Return [X, Y] of the center of cell containing provided text 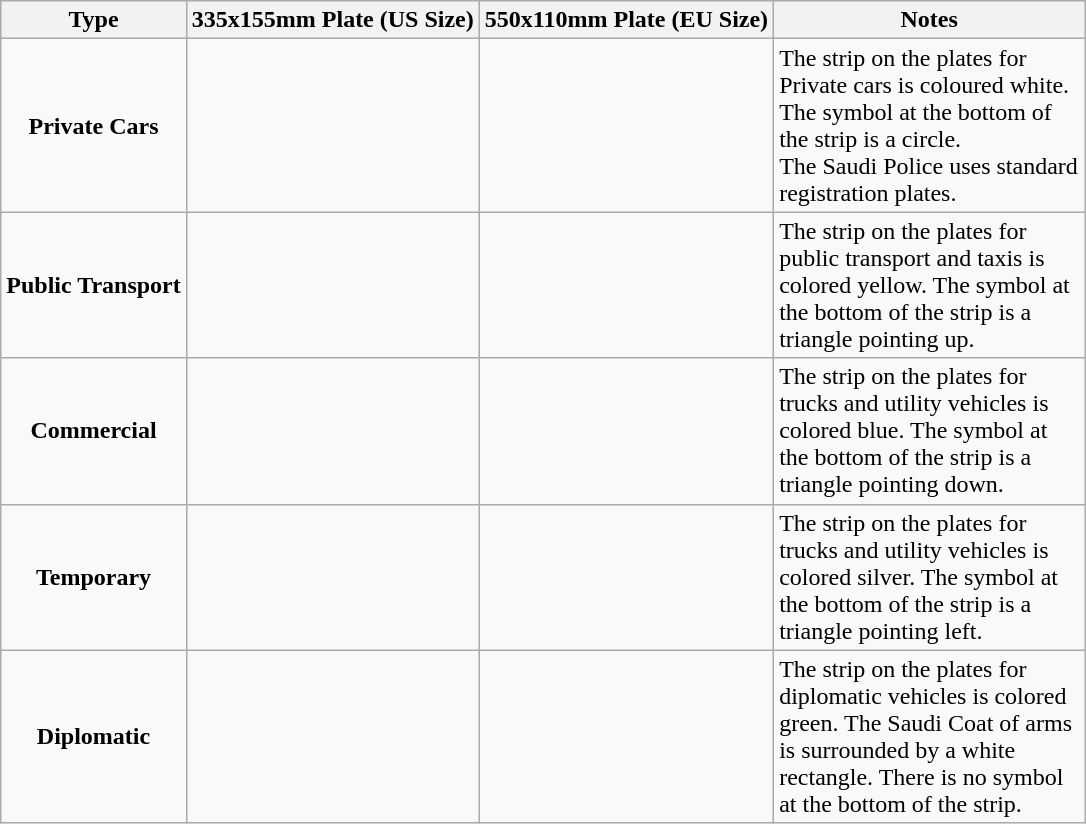
Private Cars [94, 126]
335x155mm Plate (US Size) [332, 20]
550x110mm Plate (EU Size) [626, 20]
Diplomatic [94, 736]
Public Transport [94, 285]
Notes [930, 20]
The strip on the plates for trucks and utility vehicles is colored blue. The symbol at the bottom of the strip is a triangle pointing down. [930, 431]
Temporary [94, 577]
Type [94, 20]
The strip on the plates for public transport and taxis is colored yellow. The symbol at the bottom of the strip is a triangle pointing up. [930, 285]
Commercial [94, 431]
The strip on the plates for trucks and utility vehicles is colored silver. The symbol at the bottom of the strip is a triangle pointing left. [930, 577]
